Provide the [X, Y] coordinate of the cell's center where the given text is located.  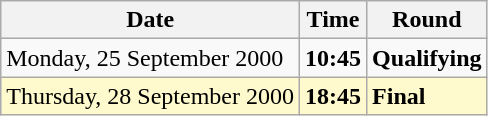
Thursday, 28 September 2000 [150, 96]
10:45 [334, 58]
Monday, 25 September 2000 [150, 58]
18:45 [334, 96]
Final [427, 96]
Round [427, 20]
Qualifying [427, 58]
Time [334, 20]
Date [150, 20]
